Capture the cell that displays the provided text and extract its [x, y] central coordinate. 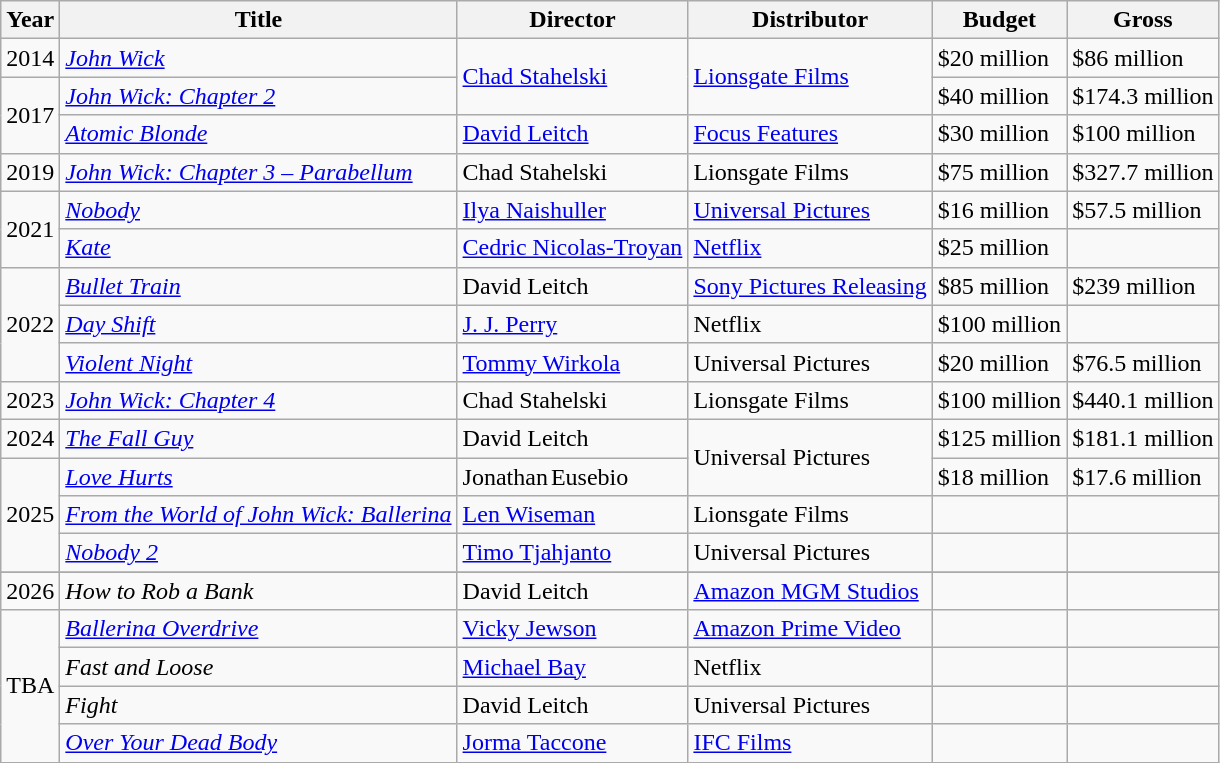
Timo Tjahjanto [572, 553]
Atomic Blonde [258, 134]
2019 [30, 172]
$327.7 million [1143, 172]
Budget [999, 20]
2021 [30, 229]
The Fall Guy [258, 438]
TBA [30, 686]
2017 [30, 115]
$40 million [999, 96]
$16 million [999, 210]
Over Your Dead Body [258, 743]
John Wick: Chapter 2 [258, 96]
J. J. Perry [572, 324]
$75 million [999, 172]
$440.1 million [1143, 400]
Tommy Wirkola [572, 362]
Day Shift [258, 324]
Sony Pictures Releasing [810, 286]
$30 million [999, 134]
Nobody [258, 210]
John Wick [258, 58]
Amazon MGM Studios [810, 591]
$181.1 million [1143, 438]
Director [572, 20]
$125 million [999, 438]
Love Hurts [258, 477]
Distributor [810, 20]
$76.5 million [1143, 362]
Jorma Taccone [572, 743]
From the World of John Wick: Ballerina [258, 515]
IFC Films [810, 743]
$174.3 million [1143, 96]
Kate [258, 248]
$57.5 million [1143, 210]
Len Wiseman [572, 515]
Gross [1143, 20]
Fast and Loose [258, 667]
2014 [30, 58]
Ballerina Overdrive [258, 629]
$239 million [1143, 286]
$85 million [999, 286]
Year [30, 20]
2026 [30, 591]
2025 [30, 515]
2023 [30, 400]
Michael Bay [572, 667]
Violent Night [258, 362]
Focus Features [810, 134]
John Wick: Chapter 3 – Parabellum [258, 172]
Bullet Train [258, 286]
2022 [30, 324]
Vicky Jewson [572, 629]
$86 million [1143, 58]
How to Rob a Bank [258, 591]
John Wick: Chapter 4 [258, 400]
Jonathan Eusebio [572, 477]
$18 million [999, 477]
2024 [30, 438]
Title [258, 20]
Ilya Naishuller [572, 210]
$17.6 million [1143, 477]
Fight [258, 705]
Amazon Prime Video [810, 629]
$25 million [999, 248]
Cedric Nicolas-Troyan [572, 248]
Nobody 2 [258, 553]
